Return the (x, y) coordinate for the center point of the cell that contains the specified text.  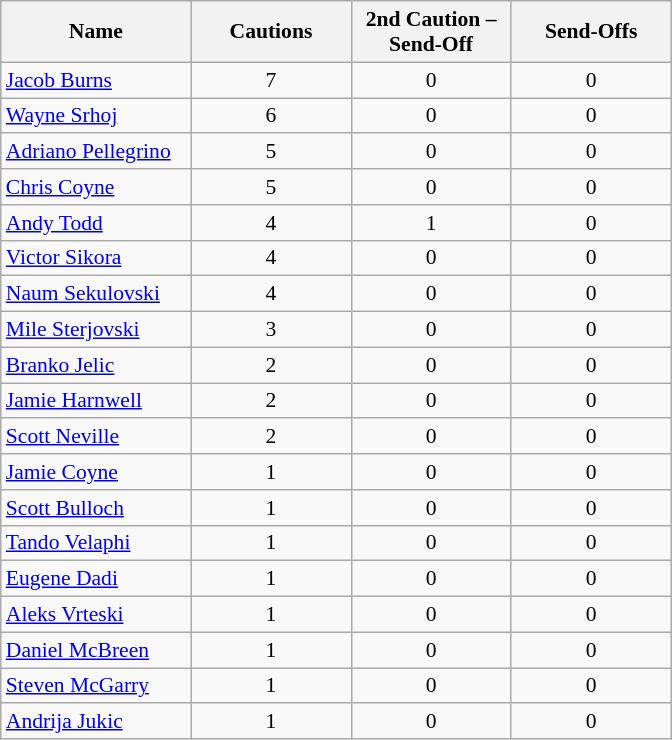
Branko Jelic (96, 365)
Cautions (271, 32)
Eugene Dadi (96, 579)
Jamie Coyne (96, 472)
2nd Caution – Send-Off (431, 32)
Aleks Vrteski (96, 615)
Andrija Jukic (96, 722)
Chris Coyne (96, 187)
Steven McGarry (96, 686)
Naum Sekulovski (96, 294)
7 (271, 80)
Name (96, 32)
Adriano Pellegrino (96, 152)
Tando Velaphi (96, 543)
Send-Offs (591, 32)
Mile Sterjovski (96, 330)
Andy Todd (96, 223)
Jacob Burns (96, 80)
Wayne Srhoj (96, 116)
Daniel McBreen (96, 650)
Scott Bulloch (96, 508)
Victor Sikora (96, 258)
6 (271, 116)
Scott Neville (96, 437)
3 (271, 330)
Jamie Harnwell (96, 401)
